Search for the cell housing the specified text and yield its [x, y] center coordinate. 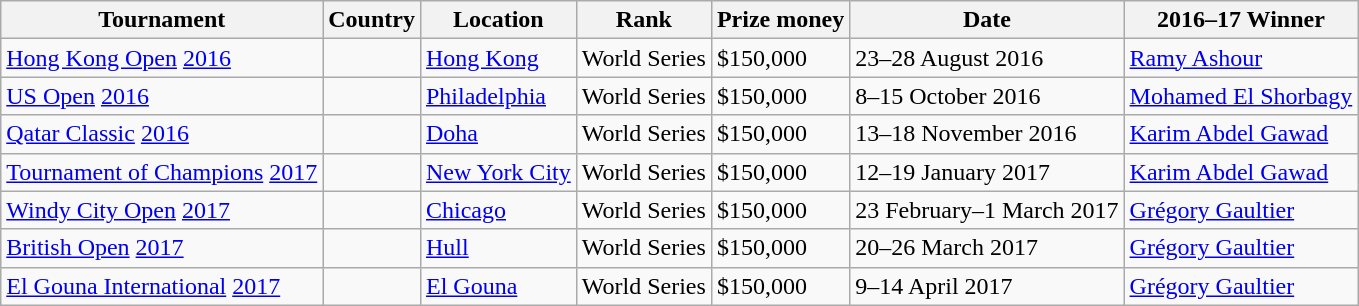
Tournament of Champions 2017 [162, 172]
Chicago [498, 210]
Location [498, 20]
23–28 August 2016 [987, 58]
Windy City Open 2017 [162, 210]
23 February–1 March 2017 [987, 210]
Prize money [780, 20]
Date [987, 20]
Hong Kong [498, 58]
9–14 April 2017 [987, 286]
British Open 2017 [162, 248]
12–19 January 2017 [987, 172]
Ramy Ashour [1241, 58]
2016–17 Winner [1241, 20]
Qatar Classic 2016 [162, 134]
Country [372, 20]
New York City [498, 172]
Mohamed El Shorbagy [1241, 96]
El Gouna International 2017 [162, 286]
13–18 November 2016 [987, 134]
Hong Kong Open 2016 [162, 58]
Tournament [162, 20]
Hull [498, 248]
8–15 October 2016 [987, 96]
El Gouna [498, 286]
Philadelphia [498, 96]
US Open 2016 [162, 96]
Rank [644, 20]
20–26 March 2017 [987, 248]
Doha [498, 134]
